Return (x, y) of the center of cell containing provided text 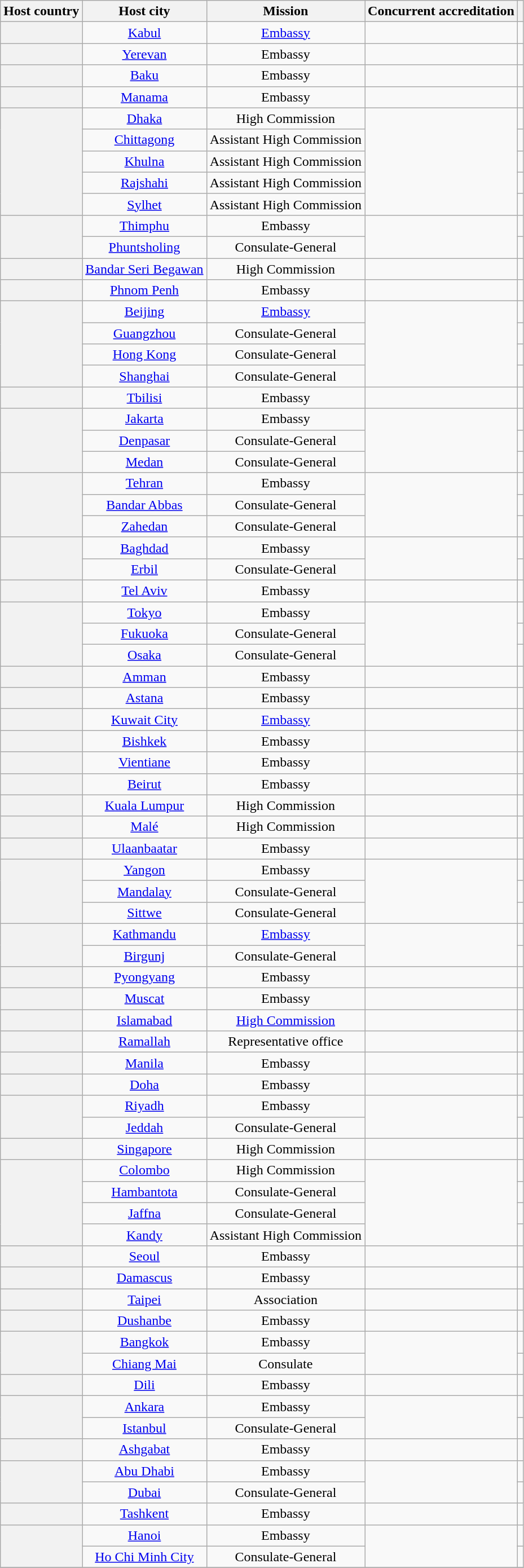
Fukuoka (144, 634)
Thimphu (144, 226)
Concurrent accreditation (441, 11)
Ulaanbaatar (144, 848)
Beirut (144, 784)
Phuntsholing (144, 247)
Kabul (144, 33)
Ramallah (144, 1042)
Ashgabat (144, 1450)
Vientiane (144, 763)
Dubai (144, 1492)
Jakarta (144, 419)
Mandalay (144, 891)
Jeddah (144, 1127)
Kathmandu (144, 934)
Denpasar (144, 441)
Sittwe (144, 913)
Mission (285, 11)
Riyadh (144, 1106)
Guangzhou (144, 333)
Dili (144, 1385)
Kuala Lumpur (144, 805)
Birgunj (144, 956)
Host city (144, 11)
Yerevan (144, 54)
Bandar Seri Begawan (144, 269)
Association (285, 1299)
Chittagong (144, 140)
Hanoi (144, 1535)
Colombo (144, 1170)
Osaka (144, 655)
Taipei (144, 1299)
Erbil (144, 569)
Phnom Penh (144, 290)
Astana (144, 698)
Baku (144, 76)
Ankara (144, 1407)
Doha (144, 1085)
Amman (144, 677)
Kuwait City (144, 720)
Pyongyang (144, 977)
Bishkek (144, 741)
Manila (144, 1063)
Malé (144, 827)
Jaffna (144, 1213)
Host country (42, 11)
Tbilisi (144, 398)
Tehran (144, 483)
Manama (144, 97)
Rajshahi (144, 183)
Damascus (144, 1278)
Tokyo (144, 612)
Sylhet (144, 204)
Istanbul (144, 1428)
Islamabad (144, 1020)
Beijing (144, 312)
Dushanbe (144, 1321)
Ho Chi Minh City (144, 1557)
Yangon (144, 870)
Abu Dhabi (144, 1471)
Khulna (144, 161)
Shanghai (144, 376)
Bangkok (144, 1342)
Baghdad (144, 548)
Bandar Abbas (144, 505)
Hong Kong (144, 355)
Representative office (285, 1042)
Singapore (144, 1149)
Medan (144, 462)
Kandy (144, 1235)
Muscat (144, 999)
Dhaka (144, 118)
Tel Aviv (144, 591)
Hambantota (144, 1192)
Tashkent (144, 1514)
Chiang Mai (144, 1364)
Zahedan (144, 526)
Seoul (144, 1256)
Consulate (285, 1364)
